From the cell containing the given text, extract its center point as (X, Y) coordinate. 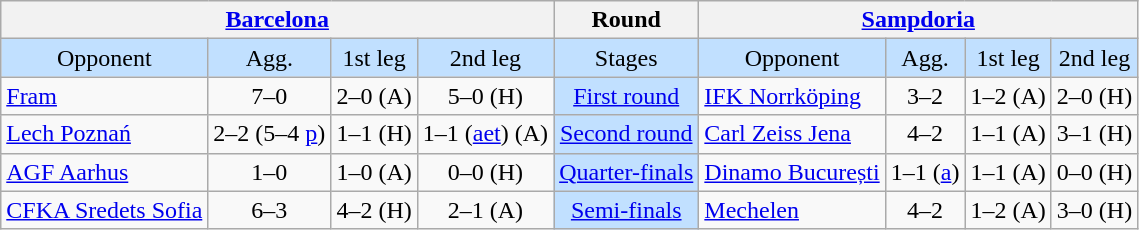
Round (626, 20)
5–0 (H) (485, 96)
2–0 (H) (1094, 96)
Carl Zeiss Jena (792, 134)
6–3 (270, 210)
Quarter-finals (626, 172)
3–0 (H) (1094, 210)
Dinamo București (792, 172)
2–0 (A) (374, 96)
1–0 (270, 172)
7–0 (270, 96)
First round (626, 96)
Lech Poznań (104, 134)
1–1 (H) (374, 134)
Fram (104, 96)
AGF Aarhus (104, 172)
2–2 (5–4 p) (270, 134)
CFKA Sredets Sofia (104, 210)
1–0 (A) (374, 172)
Second round (626, 134)
1–1 (aet) (A) (485, 134)
2–1 (A) (485, 210)
IFK Norrköping (792, 96)
Barcelona (278, 20)
Semi-finals (626, 210)
4–2 (H) (374, 210)
Sampdoria (918, 20)
1–1 (a) (925, 172)
Stages (626, 58)
3–2 (925, 96)
3–1 (H) (1094, 134)
Mechelen (792, 210)
